Pinpoint the cell where the given text exists, returning its (X, Y) midpoint coordinate. 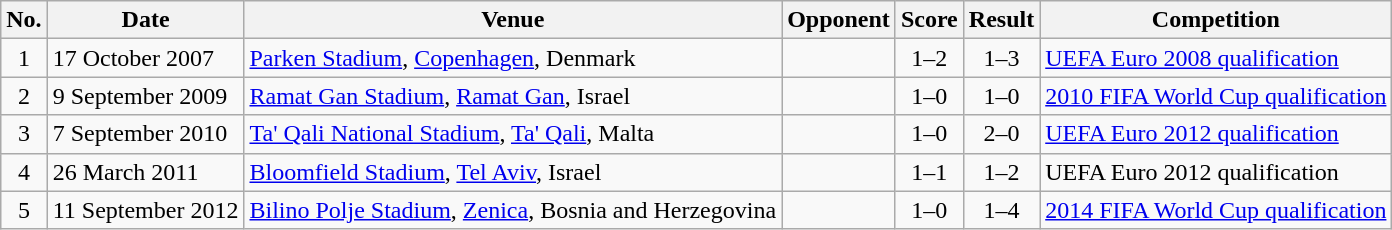
4 (24, 172)
Ramat Gan Stadium, Ramat Gan, Israel (513, 96)
17 October 2007 (146, 58)
3 (24, 134)
Result (1001, 20)
2–0 (1001, 134)
1–1 (929, 172)
2 (24, 96)
Bloomfield Stadium, Tel Aviv, Israel (513, 172)
5 (24, 210)
11 September 2012 (146, 210)
Competition (1216, 20)
2010 FIFA World Cup qualification (1216, 96)
9 September 2009 (146, 96)
Parken Stadium, Copenhagen, Denmark (513, 58)
UEFA Euro 2008 qualification (1216, 58)
1–4 (1001, 210)
Ta' Qali National Stadium, Ta' Qali, Malta (513, 134)
2014 FIFA World Cup qualification (1216, 210)
No. (24, 20)
7 September 2010 (146, 134)
1–3 (1001, 58)
Venue (513, 20)
26 March 2011 (146, 172)
Opponent (839, 20)
1 (24, 58)
Score (929, 20)
Date (146, 20)
Bilino Polje Stadium, Zenica, Bosnia and Herzegovina (513, 210)
